From the cell containing the given text, extract its center point as (X, Y) coordinate. 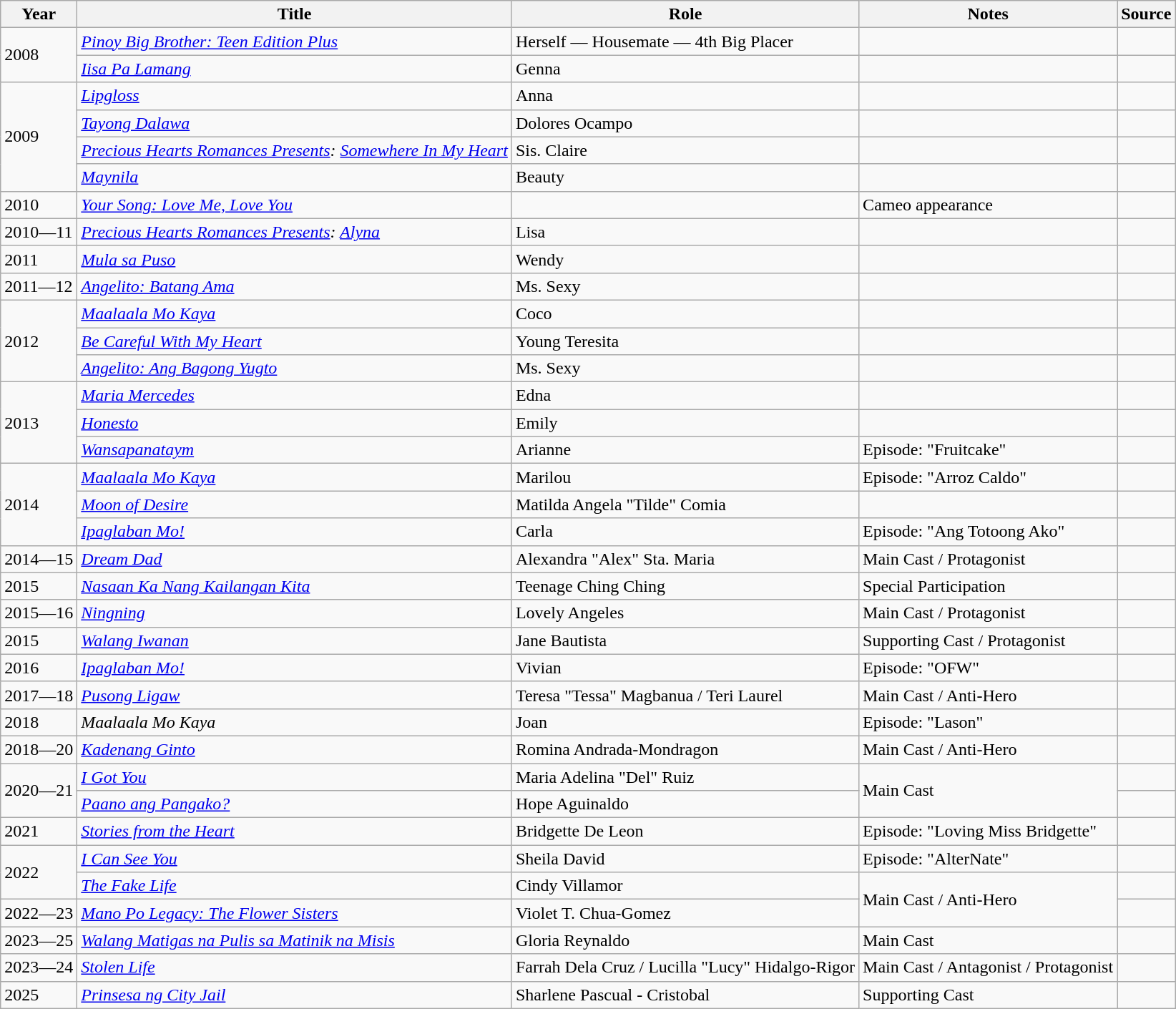
Vivian (685, 668)
Episode: "Ang Totoong Ako" (989, 532)
2014—15 (39, 559)
Hope Aguinaldo (685, 804)
2016 (39, 668)
Angelito: Ang Bagong Yugto (295, 369)
Lovely Angeles (685, 613)
Nasaan Ka Nang Kailangan Kita (295, 586)
Dolores Ocampo (685, 123)
Teresa "Tessa" Magbanua / Teri Laurel (685, 695)
I Can See You (295, 859)
Precious Hearts Romances Presents: Somewhere In My Heart (295, 150)
Supporting Cast (989, 995)
Maynila (295, 177)
Be Careful With My Heart (295, 341)
2014 (39, 504)
2022 (39, 872)
Sheila David (685, 859)
Kadenang Ginto (295, 749)
2008 (39, 55)
Lisa (685, 232)
Wansapanataym (295, 450)
Pinoy Big Brother: Teen Edition Plus (295, 42)
Ningning (295, 613)
Maria Mercedes (295, 396)
Supporting Cast / Protagonist (989, 640)
2023—24 (39, 967)
2018 (39, 722)
2020—21 (39, 790)
2010 (39, 205)
Tayong Dalawa (295, 123)
I Got You (295, 776)
2025 (39, 995)
Emily (685, 423)
Mano Po Legacy: The Flower Sisters (295, 913)
2017—18 (39, 695)
Episode: "Loving Miss Bridgette" (989, 832)
Cameo appearance (989, 205)
2011 (39, 259)
Honesto (295, 423)
Prinsesa ng City Jail (295, 995)
Role (685, 14)
Edna (685, 396)
Marilou (685, 477)
Stories from the Heart (295, 832)
Source (1146, 14)
Angelito: Batang Ama (295, 286)
Title (295, 14)
Walang Iwanan (295, 640)
Stolen Life (295, 967)
Episode: "Fruitcake" (989, 450)
2010—11 (39, 232)
Genna (685, 69)
2012 (39, 341)
Farrah Dela Cruz / Lucilla "Lucy" Hidalgo-Rigor (685, 967)
Jane Bautista (685, 640)
Iisa Pa Lamang (295, 69)
Episode: "Lason" (989, 722)
Pusong Ligaw (295, 695)
The Fake Life (295, 886)
Violet T. Chua-Gomez (685, 913)
Coco (685, 313)
Wendy (685, 259)
Dream Dad (295, 559)
Episode: "OFW" (989, 668)
Paano ang Pangako? (295, 804)
2021 (39, 832)
Herself ― Housemate ― 4th Big Placer (685, 42)
Maria Adelina "Del" Ruiz (685, 776)
2022—23 (39, 913)
Lipgloss (295, 96)
Year (39, 14)
Romina Andrada-Mondragon (685, 749)
2013 (39, 423)
Main Cast / Antagonist / Protagonist (989, 967)
Cindy Villamor (685, 886)
2023—25 (39, 940)
Teenage Ching Ching (685, 586)
Moon of Desire (295, 504)
Carla (685, 532)
Special Participation (989, 586)
Sis. Claire (685, 150)
Arianne (685, 450)
2009 (39, 137)
Matilda Angela "Tilde" Comia (685, 504)
Notes (989, 14)
2018—20 (39, 749)
2015—16 (39, 613)
Precious Hearts Romances Presents: Alyna (295, 232)
Your Song: Love Me, Love You (295, 205)
Episode: "AlterNate" (989, 859)
Alexandra "Alex" Sta. Maria (685, 559)
Young Teresita (685, 341)
Mula sa Puso (295, 259)
Episode: "Arroz Caldo" (989, 477)
Gloria Reynaldo (685, 940)
Sharlene Pascual - Cristobal (685, 995)
Beauty (685, 177)
2011—12 (39, 286)
Walang Matigas na Pulis sa Matinik na Misis (295, 940)
Anna (685, 96)
Bridgette De Leon (685, 832)
Joan (685, 722)
